Capture the cell that displays the provided text and extract its [X, Y] central coordinate. 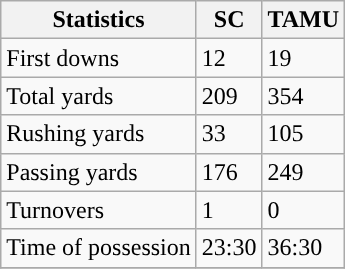
0 [304, 210]
23:30 [229, 248]
176 [229, 172]
SC [229, 20]
TAMU [304, 20]
36:30 [304, 248]
209 [229, 96]
19 [304, 58]
Time of possession [99, 248]
Passing yards [99, 172]
105 [304, 134]
249 [304, 172]
Rushing yards [99, 134]
Turnovers [99, 210]
Total yards [99, 96]
1 [229, 210]
Statistics [99, 20]
First downs [99, 58]
33 [229, 134]
354 [304, 96]
12 [229, 58]
